For the text-containing cell, return its midpoint in [x, y] coordinate format. 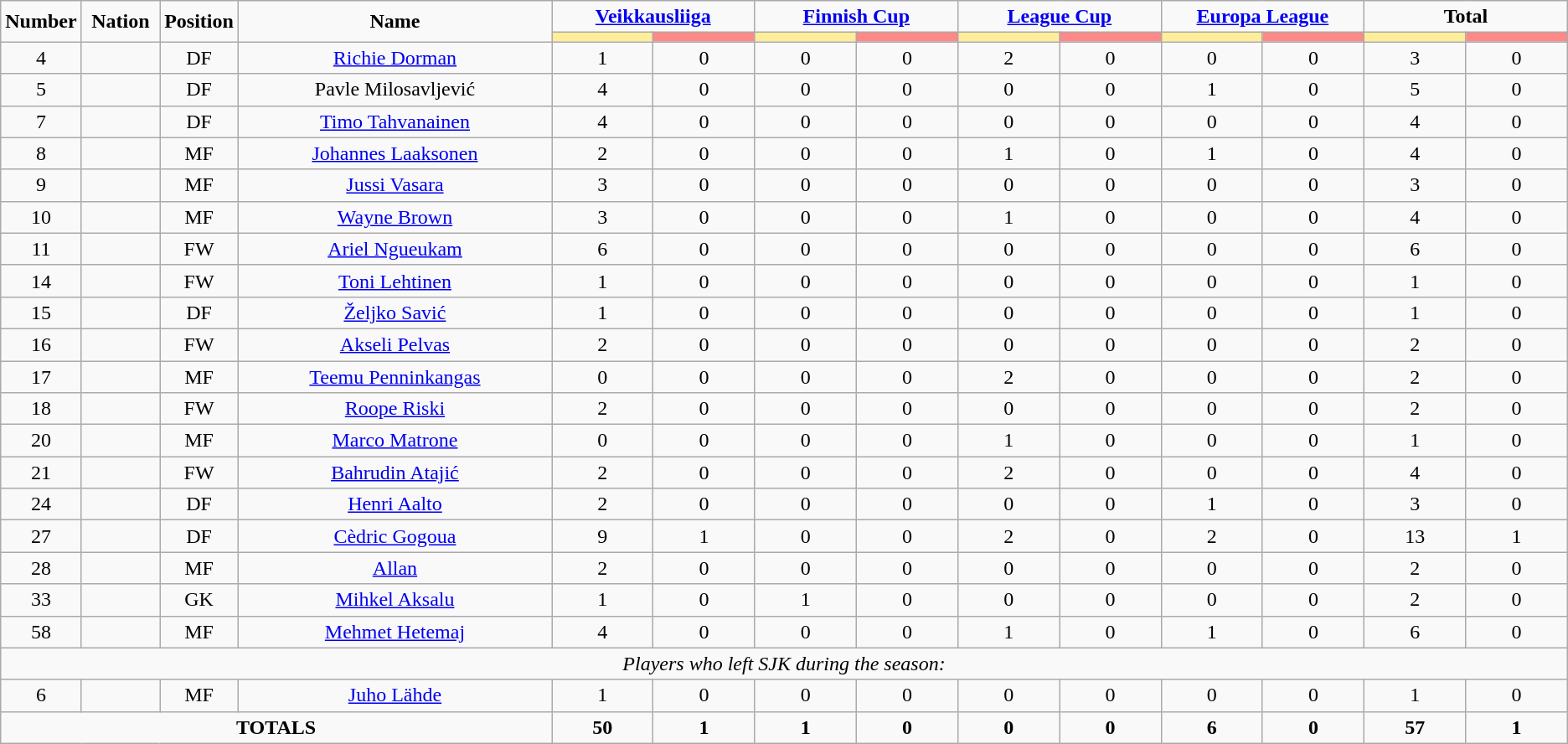
Timo Tahvanainen [395, 121]
Mihkel Aksalu [395, 600]
Željko Savić [395, 313]
Players who left SJK during the season: [784, 664]
7 [41, 121]
33 [41, 600]
Toni Lehtinen [395, 281]
Marco Matrone [395, 441]
Akseli Pelvas [395, 344]
Nation [121, 22]
Johannes Laaksonen [395, 153]
16 [41, 344]
27 [41, 536]
Total [1466, 17]
GK [199, 600]
50 [601, 727]
18 [41, 409]
Roope Riski [395, 409]
Wayne Brown [395, 217]
17 [41, 376]
57 [1416, 727]
58 [41, 632]
Henri Aalto [395, 504]
Juho Lähde [395, 695]
TOTALS [276, 727]
20 [41, 441]
11 [41, 249]
10 [41, 217]
Mehmet Hetemaj [395, 632]
15 [41, 313]
Bahrudin Atajić [395, 473]
Finnish Cup [856, 17]
14 [41, 281]
8 [41, 153]
Ariel Ngueukam [395, 249]
Pavle Milosavljević [395, 90]
Position [199, 22]
Veikkausliiga [653, 17]
Number [41, 22]
League Cup [1060, 17]
Jussi Vasara [395, 185]
28 [41, 568]
Cèdric Gogoua [395, 536]
Europa League [1263, 17]
Teemu Penninkangas [395, 376]
24 [41, 504]
21 [41, 473]
13 [1416, 536]
Name [395, 22]
Allan [395, 568]
Richie Dorman [395, 58]
